Determine the (x, y) coordinate at the center of the cell enclosing the given text.  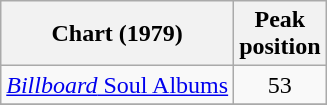
Chart (1979) (118, 34)
53 (280, 85)
Peakposition (280, 34)
Billboard Soul Albums (118, 85)
